Identify which cell holds the provided text, then report its (X, Y) central coordinate. 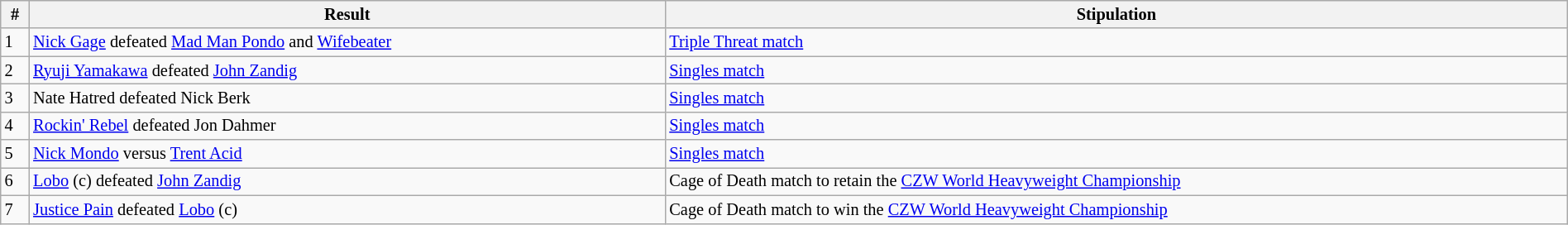
Lobo (c) defeated John Zandig (347, 181)
Nate Hatred defeated Nick Berk (347, 98)
Stipulation (1116, 14)
Result (347, 14)
Nick Mondo versus Trent Acid (347, 154)
Ryuji Yamakawa defeated John Zandig (347, 70)
7 (15, 209)
Rockin' Rebel defeated Jon Dahmer (347, 126)
Justice Pain defeated Lobo (c) (347, 209)
2 (15, 70)
5 (15, 154)
Nick Gage defeated Mad Man Pondo and Wifebeater (347, 42)
3 (15, 98)
Triple Threat match (1116, 42)
1 (15, 42)
Cage of Death match to retain the CZW World Heavyweight Championship (1116, 181)
6 (15, 181)
# (15, 14)
4 (15, 126)
Cage of Death match to win the CZW World Heavyweight Championship (1116, 209)
